Pinpoint the cell where the given text exists, returning its (X, Y) midpoint coordinate. 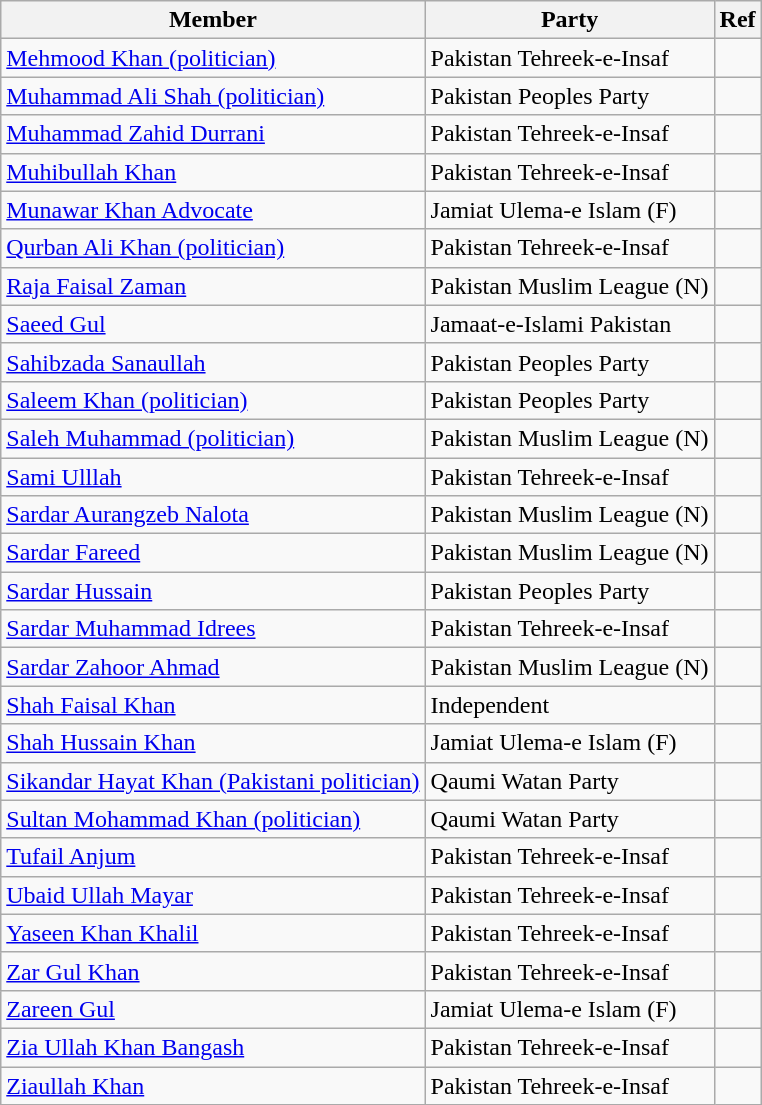
Muhammad Zahid Durrani (213, 134)
Sikandar Hayat Khan (Pakistani politician) (213, 781)
Zia Ullah Khan Bangash (213, 1047)
Raja Faisal Zaman (213, 286)
Ref (738, 20)
Saleh Muhammad (politician) (213, 438)
Yaseen Khan Khalil (213, 933)
Independent (570, 705)
Sardar Zahoor Ahmad (213, 667)
Zareen Gul (213, 1009)
Tufail Anjum (213, 857)
Saeed Gul (213, 324)
Sami Ulllah (213, 477)
Ziaullah Khan (213, 1085)
Muhibullah Khan (213, 172)
Shah Faisal Khan (213, 705)
Mehmood Khan (politician) (213, 58)
Munawar Khan Advocate (213, 210)
Sardar Aurangzeb Nalota (213, 515)
Sahibzada Sanaullah (213, 362)
Jamaat-e-Islami Pakistan (570, 324)
Member (213, 20)
Saleem Khan (politician) (213, 400)
Shah Hussain Khan (213, 743)
Party (570, 20)
Sardar Fareed (213, 553)
Qurban Ali Khan (politician) (213, 248)
Sardar Hussain (213, 591)
Muhammad Ali Shah (politician) (213, 96)
Zar Gul Khan (213, 971)
Sultan Mohammad Khan (politician) (213, 819)
Sardar Muhammad Idrees (213, 629)
Ubaid Ullah Mayar (213, 895)
